Locate the cell with the specified text and output its [X, Y] center coordinate. 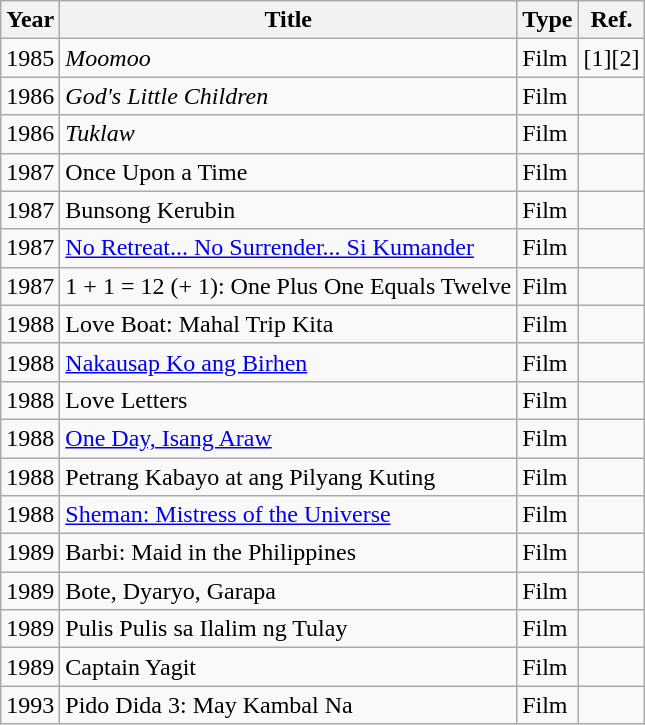
Tuklaw [288, 134]
1985 [30, 58]
Pulis Pulis sa Ilalim ng Tulay [288, 629]
[1][2] [612, 58]
God's Little Children [288, 96]
Bote, Dyaryo, Garapa [288, 591]
Year [30, 20]
Pido Dida 3: May Kambal Na [288, 705]
Nakausap Ko ang Birhen [288, 362]
Barbi: Maid in the Philippines [288, 553]
1 + 1 = 12 (+ 1): One Plus One Equals Twelve [288, 286]
Ref. [612, 20]
Petrang Kabayo at ang Pilyang Kuting [288, 477]
Once Upon a Time [288, 172]
Title [288, 20]
Sheman: Mistress of the Universe [288, 515]
1993 [30, 705]
Type [548, 20]
No Retreat... No Surrender... Si Kumander [288, 248]
Love Boat: Mahal Trip Kita [288, 324]
Bunsong Kerubin [288, 210]
Captain Yagit [288, 667]
One Day, Isang Araw [288, 438]
Moomoo [288, 58]
Love Letters [288, 400]
